Provide the (X, Y) coordinate of the cell's center where the given text is located.  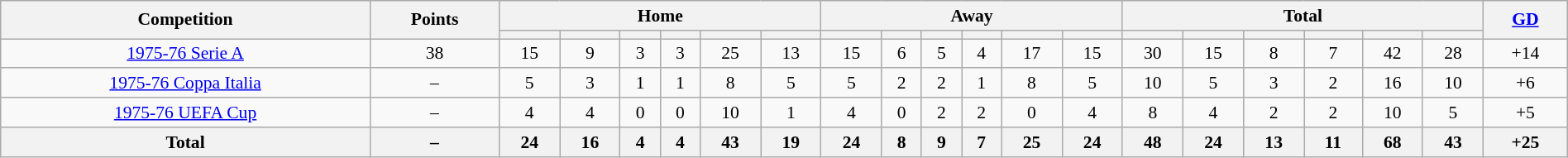
42 (1393, 53)
68 (1393, 141)
Competition (185, 20)
1975-76 UEFA Cup (185, 113)
11 (1333, 141)
19 (791, 141)
GD (1526, 20)
1975-76 Serie A (185, 53)
38 (434, 53)
17 (1032, 53)
30 (1153, 53)
+14 (1526, 53)
Points (434, 20)
Home (660, 16)
28 (1452, 53)
Away (972, 16)
48 (1153, 141)
+6 (1526, 83)
+25 (1526, 141)
1975-76 Coppa Italia (185, 83)
6 (901, 53)
+5 (1526, 113)
